Find where the given text appears and provide that cell's center as (x, y) coordinate. 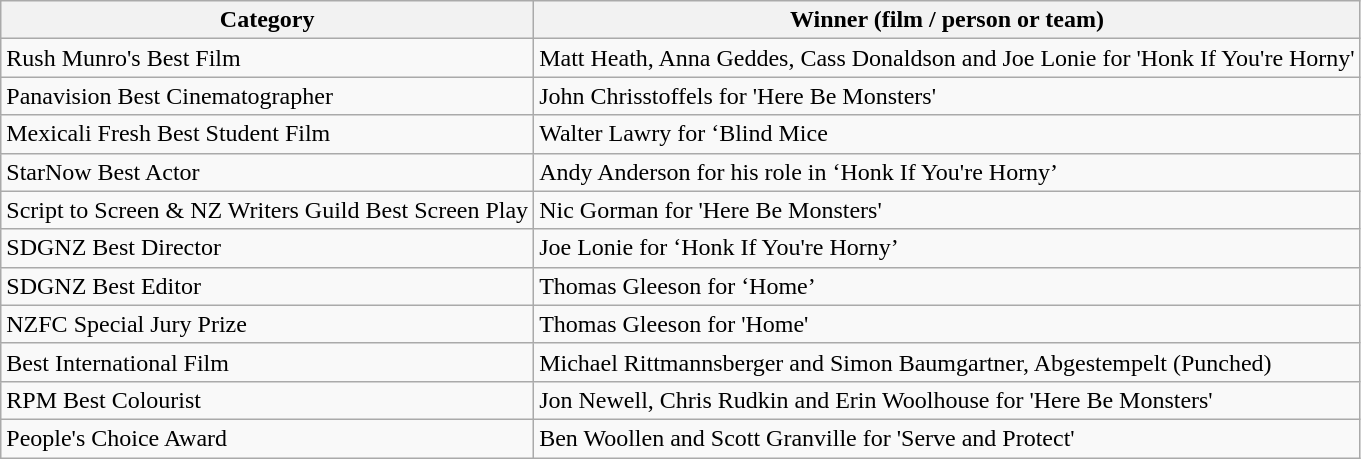
SDGNZ Best Director (268, 248)
Winner (film / person or team) (948, 20)
NZFC Special Jury Prize (268, 324)
Jon Newell, Chris Rudkin and Erin Woolhouse for 'Here Be Monsters' (948, 400)
Category (268, 20)
Ben Woollen and Scott Granville for 'Serve and Protect' (948, 438)
Panavision Best Cinematographer (268, 96)
Michael Rittmannsberger and Simon Baumgartner, Abgestempelt (Punched) (948, 362)
Rush Munro's Best Film (268, 58)
Nic Gorman for 'Here Be Monsters' (948, 210)
Script to Screen & NZ Writers Guild Best Screen Play (268, 210)
RPM Best Colourist (268, 400)
SDGNZ Best Editor (268, 286)
People's Choice Award (268, 438)
Matt Heath, Anna Geddes, Cass Donaldson and Joe Lonie for 'Honk If You're Horny' (948, 58)
StarNow Best Actor (268, 172)
Walter Lawry for ‘Blind Mice (948, 134)
Andy Anderson for his role in ‘Honk If You're Horny’ (948, 172)
John Chrisstoffels for 'Here Be Monsters' (948, 96)
Thomas Gleeson for ‘Home’ (948, 286)
Mexicali Fresh Best Student Film (268, 134)
Thomas Gleeson for 'Home' (948, 324)
Best International Film (268, 362)
Joe Lonie for ‘Honk If You're Horny’ (948, 248)
